From the cell containing the given text, extract its center point as (x, y) coordinate. 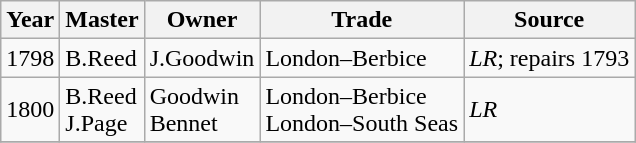
LR (550, 110)
Owner (202, 20)
J.Goodwin (202, 58)
1798 (30, 58)
London–Berbice (362, 58)
London–BerbiceLondon–South Seas (362, 110)
B.Reed (102, 58)
LR; repairs 1793 (550, 58)
Source (550, 20)
1800 (30, 110)
GoodwinBennet (202, 110)
Trade (362, 20)
Year (30, 20)
B.ReedJ.Page (102, 110)
Master (102, 20)
